Scan for the cell matching the given text and deliver its (x, y) coordinate at center. 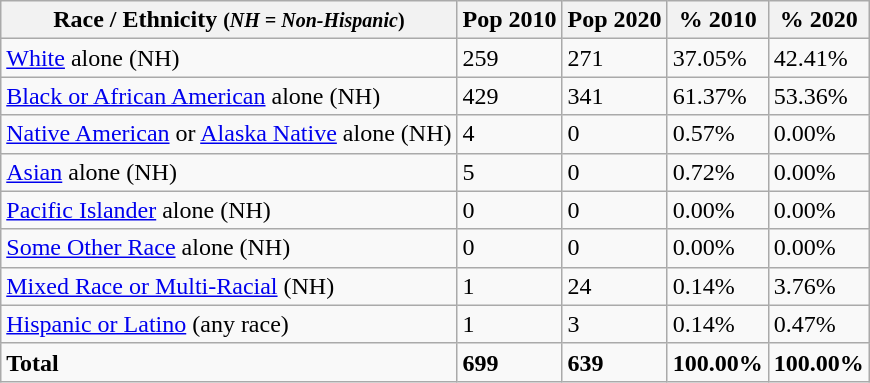
Pop 2020 (614, 20)
Pacific Islander alone (NH) (229, 210)
White alone (NH) (229, 58)
0.72% (718, 172)
% 2020 (818, 20)
% 2010 (718, 20)
53.36% (818, 96)
429 (510, 96)
0.57% (718, 134)
3.76% (818, 286)
Some Other Race alone (NH) (229, 248)
42.41% (818, 58)
3 (614, 324)
61.37% (718, 96)
639 (614, 362)
Asian alone (NH) (229, 172)
Hispanic or Latino (any race) (229, 324)
37.05% (718, 58)
259 (510, 58)
24 (614, 286)
Total (229, 362)
Pop 2010 (510, 20)
271 (614, 58)
341 (614, 96)
0.47% (818, 324)
Race / Ethnicity (NH = Non-Hispanic) (229, 20)
4 (510, 134)
5 (510, 172)
Black or African American alone (NH) (229, 96)
Mixed Race or Multi-Racial (NH) (229, 286)
Native American or Alaska Native alone (NH) (229, 134)
699 (510, 362)
